Extract the [x, y] coordinate from the center of the cell holding the provided text.  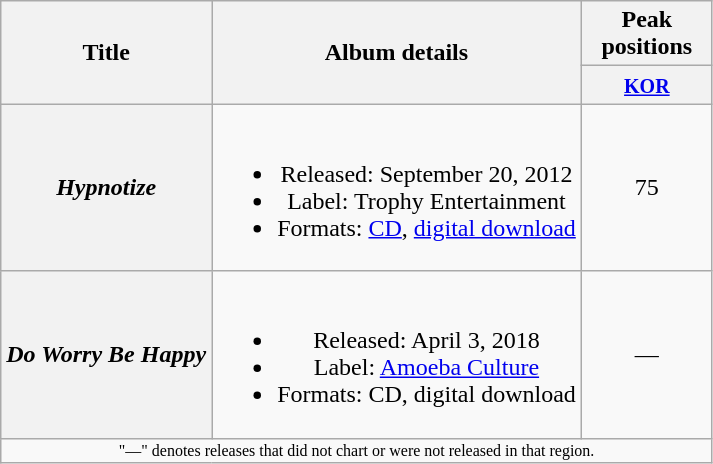
KOR [646, 85]
Released: April 3, 2018Label: Amoeba CultureFormats: CD, digital download [397, 354]
Title [106, 52]
Peak positions [646, 34]
Do Worry Be Happy [106, 354]
Hypnotize [106, 188]
"—" denotes releases that did not chart or were not released in that region. [357, 450]
Album details [397, 52]
— [646, 354]
Released: September 20, 2012Label: Trophy EntertainmentFormats: CD, digital download [397, 188]
75 [646, 188]
